Find where the given text appears and provide that cell's center as [X, Y] coordinate. 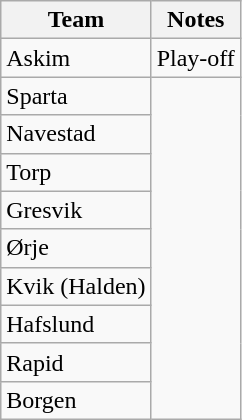
Kvik (Halden) [76, 286]
Borgen [76, 400]
Ørje [76, 248]
Notes [196, 20]
Team [76, 20]
Askim [76, 58]
Torp [76, 172]
Navestad [76, 134]
Rapid [76, 362]
Gresvik [76, 210]
Play-off [196, 58]
Sparta [76, 96]
Hafslund [76, 324]
